Find where the given text appears and provide that cell's center as [x, y] coordinate. 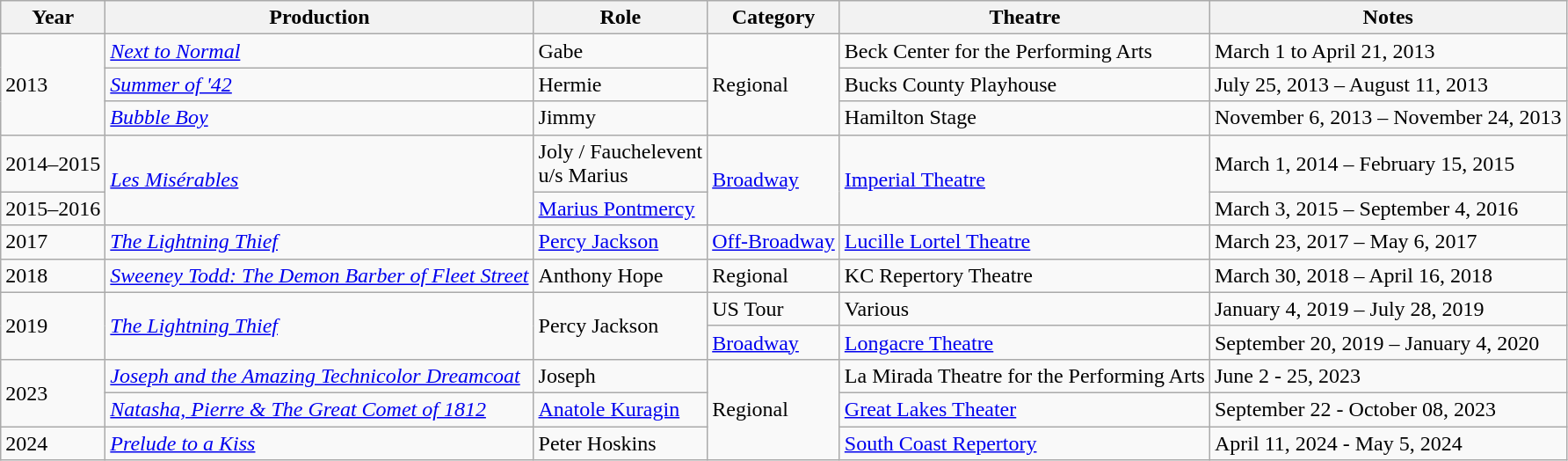
Lucille Lortel Theatre [1025, 242]
Sweeney Todd: The Demon Barber of Fleet Street [320, 275]
Bubble Boy [320, 118]
Les Misérables [320, 179]
January 4, 2019 – July 28, 2019 [1388, 309]
Peter Hoskins [621, 443]
Longacre Theatre [1025, 342]
September 20, 2019 – January 4, 2020 [1388, 342]
Anatole Kuragin [621, 409]
Category [773, 18]
March 30, 2018 – April 16, 2018 [1388, 275]
Off-Broadway [773, 242]
2023 [53, 392]
July 25, 2013 – August 11, 2013 [1388, 84]
Next to Normal [320, 51]
April 11, 2024 - May 5, 2024 [1388, 443]
Bucks County Playhouse [1025, 84]
Joly / Faucheleventu/s Marius [621, 164]
Natasha, Pierre & The Great Comet of 1812 [320, 409]
2024 [53, 443]
November 6, 2013 – November 24, 2013 [1388, 118]
Notes [1388, 18]
Great Lakes Theater [1025, 409]
Beck Center for the Performing Arts [1025, 51]
Production [320, 18]
Hermie [621, 84]
La Mirada Theatre for the Performing Arts [1025, 376]
Theatre [1025, 18]
Marius Pontmercy [621, 209]
South Coast Repertory [1025, 443]
Anthony Hope [621, 275]
Year [53, 18]
2017 [53, 242]
Hamilton Stage [1025, 118]
March 1, 2014 – February 15, 2015 [1388, 164]
2018 [53, 275]
March 3, 2015 – September 4, 2016 [1388, 209]
March 23, 2017 – May 6, 2017 [1388, 242]
Summer of '42 [320, 84]
Role [621, 18]
Jimmy [621, 118]
March 1 to April 21, 2013 [1388, 51]
September 22 - October 08, 2023 [1388, 409]
Prelude to a Kiss [320, 443]
Gabe [621, 51]
2013 [53, 84]
Joseph [621, 376]
2014–2015 [53, 164]
2019 [53, 326]
June 2 - 25, 2023 [1388, 376]
Imperial Theatre [1025, 179]
US Tour [773, 309]
2015–2016 [53, 209]
KC Repertory Theatre [1025, 275]
Joseph and the Amazing Technicolor Dreamcoat [320, 376]
Various [1025, 309]
